Capture the cell that displays the provided text and extract its (x, y) central coordinate. 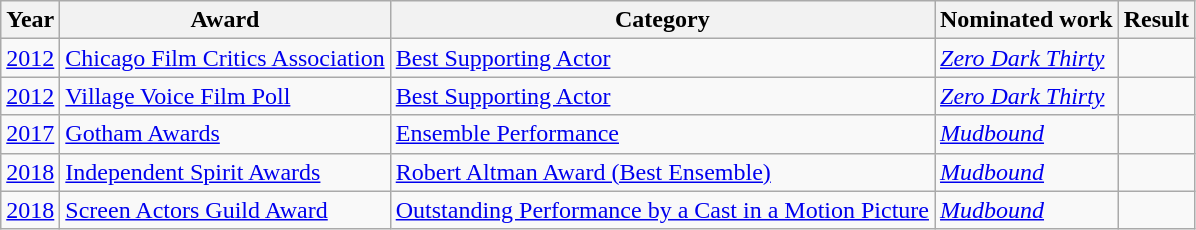
Village Voice Film Poll (225, 96)
Screen Actors Guild Award (225, 210)
Year (30, 20)
Category (662, 20)
Independent Spirit Awards (225, 172)
Outstanding Performance by a Cast in a Motion Picture (662, 210)
Ensemble Performance (662, 134)
Nominated work (1026, 20)
Award (225, 20)
Chicago Film Critics Association (225, 58)
Robert Altman Award (Best Ensemble) (662, 172)
Gotham Awards (225, 134)
Result (1156, 20)
2017 (30, 134)
